Search for the cell housing the specified text and yield its [X, Y] center coordinate. 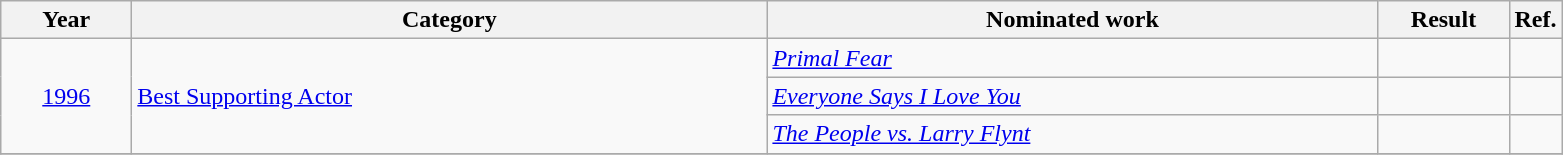
Year [66, 20]
Ref. [1536, 20]
Primal Fear [1072, 58]
Result [1444, 20]
The People vs. Larry Flynt [1072, 134]
1996 [66, 96]
Everyone Says I Love You [1072, 96]
Best Supporting Actor [450, 96]
Category [450, 20]
Nominated work [1072, 20]
